Detect which cell encompasses the target text, then output its [x, y] center coordinate. 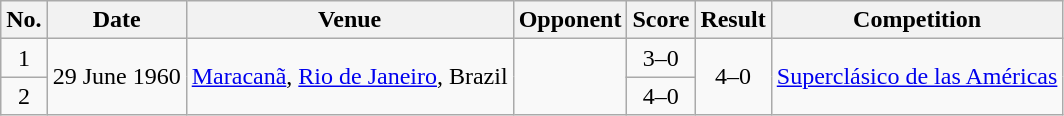
2 [24, 96]
Venue [350, 20]
Date [116, 20]
Maracanã, Rio de Janeiro, Brazil [350, 77]
3–0 [661, 58]
Competition [917, 20]
Score [661, 20]
Result [733, 20]
Opponent [570, 20]
No. [24, 20]
1 [24, 58]
Superclásico de las Américas [917, 77]
29 June 1960 [116, 77]
